Return the (x, y) coordinate for the center point of the cell that contains the specified text.  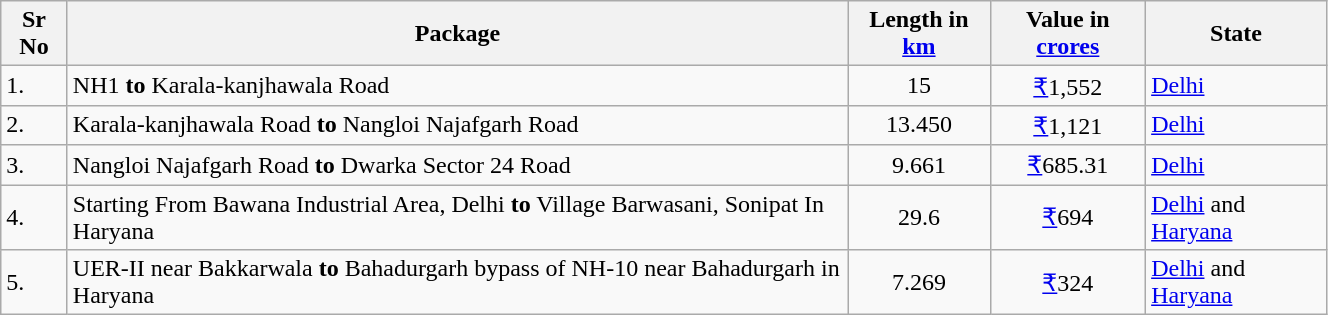
₹694 (1068, 216)
9.661 (919, 165)
4. (34, 216)
2. (34, 125)
UER-II near Bakkarwala to Bahadurgarh bypass of NH-10 near Bahadurgarh in Haryana (458, 282)
₹1,552 (1068, 86)
Starting From Bawana Industrial Area, Delhi to Village Barwasani, Sonipat In Haryana (458, 216)
Nangloi Najafgarh Road to Dwarka Sector 24 Road (458, 165)
3. (34, 165)
5. (34, 282)
Value in crores (1068, 34)
Karala-kanjhawala Road to Nangloi Najafgarh Road (458, 125)
Package (458, 34)
Sr No (34, 34)
15 (919, 86)
State (1236, 34)
₹685.31 (1068, 165)
13.450 (919, 125)
NH1 to Karala-kanjhawala Road (458, 86)
7.269 (919, 282)
₹324 (1068, 282)
29.6 (919, 216)
₹1,121 (1068, 125)
1. (34, 86)
Length in km (919, 34)
